Capture the cell that displays the provided text and extract its (x, y) central coordinate. 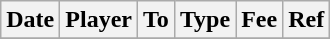
Player (99, 20)
Type (204, 20)
To (156, 20)
Ref (306, 20)
Date (30, 20)
Fee (260, 20)
